Locate the cell with the specified text and output its [x, y] center coordinate. 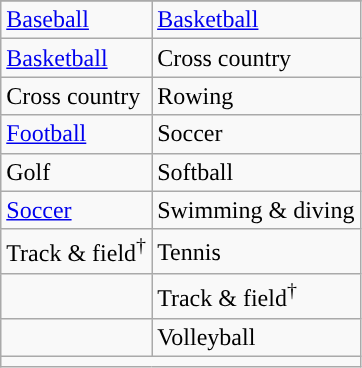
Swimming & diving [256, 210]
Softball [256, 172]
Volleyball [256, 337]
Baseball [76, 20]
Football [76, 134]
Rowing [256, 96]
Golf [76, 172]
Tennis [256, 252]
